Locate the cell with the specified text and output its [x, y] center coordinate. 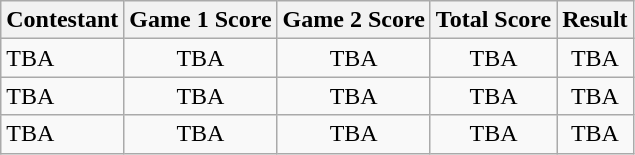
Result [595, 20]
Game 2 Score [354, 20]
Contestant [62, 20]
Game 1 Score [200, 20]
Total Score [493, 20]
